Locate the cell with the specified text and output its (X, Y) center coordinate. 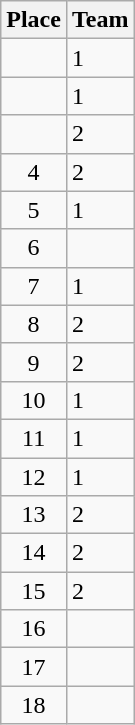
14 (34, 553)
Team (100, 20)
10 (34, 400)
18 (34, 705)
5 (34, 210)
15 (34, 591)
6 (34, 248)
7 (34, 286)
Place (34, 20)
17 (34, 667)
13 (34, 515)
8 (34, 324)
9 (34, 362)
4 (34, 172)
16 (34, 629)
12 (34, 477)
11 (34, 438)
